For the text-containing cell, return its midpoint in (X, Y) coordinate format. 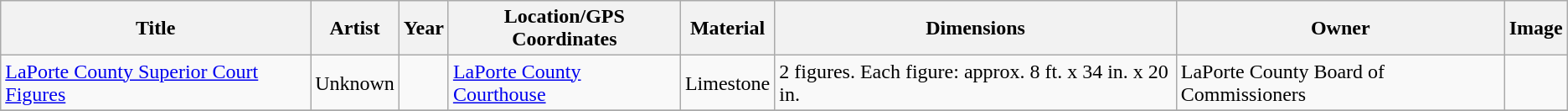
Limestone (727, 82)
Title (156, 29)
Material (727, 29)
Dimensions (975, 29)
LaPorte County Superior Court Figures (156, 82)
Location/GPS Coordinates (565, 29)
Owner (1340, 29)
Image (1536, 29)
Unknown (355, 82)
Artist (355, 29)
Year (424, 29)
2 figures. Each figure: approx. 8 ft. x 34 in. x 20 in. (975, 82)
LaPorte County Courthouse (565, 82)
LaPorte County Board of Commissioners (1340, 82)
